Return the (X, Y) coordinate for the center point of the cell that contains the specified text.  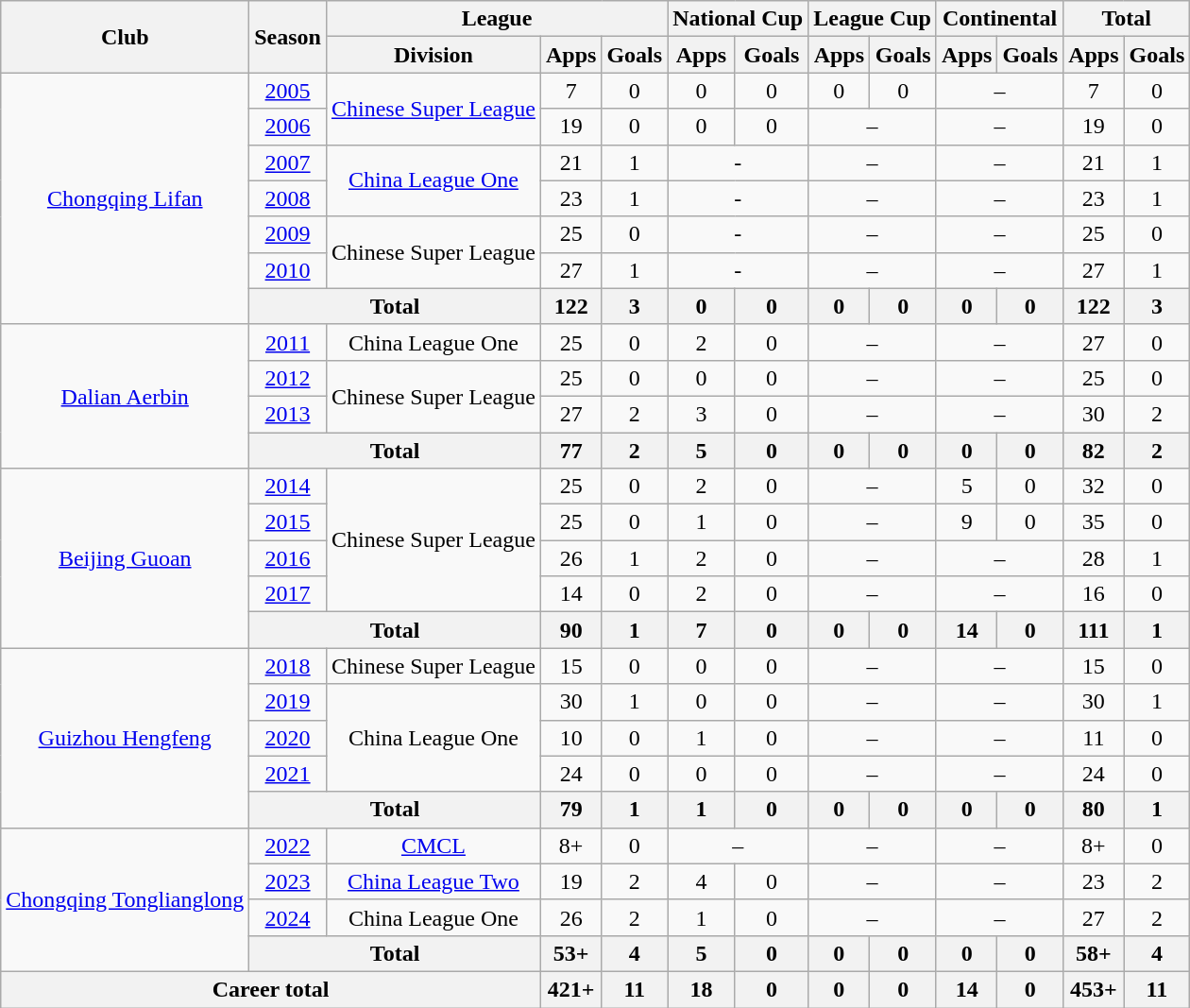
2020 (288, 738)
Club (125, 37)
2021 (288, 774)
111 (1094, 630)
77 (570, 451)
League Cup (873, 19)
League (497, 19)
Chongqing Lifan (125, 198)
Chongqing Tonglianglong (125, 899)
2019 (288, 702)
80 (1094, 810)
2018 (288, 666)
28 (1094, 558)
2016 (288, 558)
2008 (288, 198)
2005 (288, 91)
2017 (288, 594)
2015 (288, 522)
Career total (271, 989)
Season (288, 37)
2012 (288, 378)
2011 (288, 342)
82 (1094, 451)
National Cup (739, 19)
CMCL (433, 846)
2010 (288, 270)
9 (966, 522)
32 (1094, 487)
Beijing Guoan (125, 558)
Dalian Aerbin (125, 396)
2007 (288, 162)
2006 (288, 127)
35 (1094, 522)
2009 (288, 234)
18 (702, 989)
90 (570, 630)
453+ (1094, 989)
2014 (288, 487)
16 (1094, 594)
Division (433, 55)
China League Two (433, 881)
10 (570, 738)
2022 (288, 846)
2024 (288, 917)
Guizhou Hengfeng (125, 738)
2023 (288, 881)
2013 (288, 414)
58+ (1094, 953)
53+ (570, 953)
421+ (570, 989)
79 (570, 810)
Continental (999, 19)
